Provide the [X, Y] coordinate of the cell's center where the given text is located.  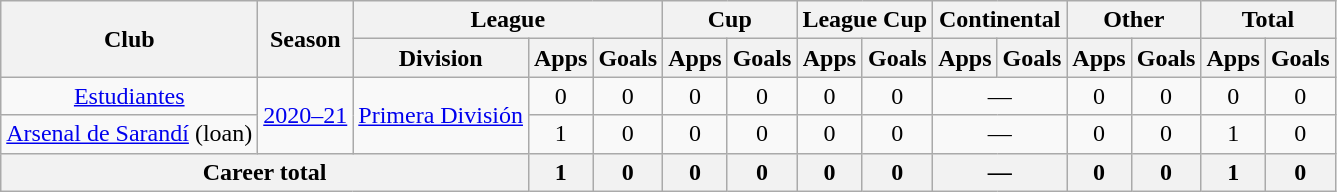
League [508, 20]
Primera División [441, 115]
Club [130, 39]
Career total [265, 172]
Arsenal de Sarandí (loan) [130, 134]
Cup [730, 20]
League Cup [865, 20]
2020–21 [306, 115]
Season [306, 39]
Estudiantes [130, 96]
Continental [1000, 20]
Total [1268, 20]
Other [1134, 20]
Division [441, 58]
